Return (x, y) of the center of cell containing provided text 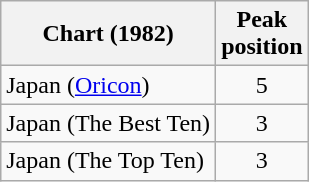
Japan (Oricon) (108, 85)
Japan (The Best Ten) (108, 123)
Chart (1982) (108, 34)
Japan (The Top Ten) (108, 161)
Peakposition (262, 34)
5 (262, 85)
